Pinpoint the cell where the given text exists, returning its (x, y) midpoint coordinate. 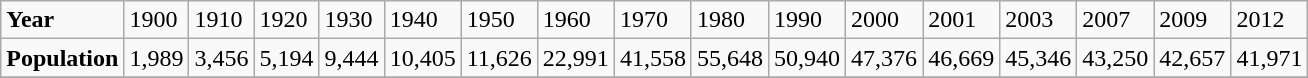
2000 (884, 20)
55,648 (730, 58)
3,456 (222, 58)
1920 (286, 20)
47,376 (884, 58)
9,444 (352, 58)
1940 (422, 20)
1,989 (156, 58)
42,657 (1192, 58)
Year (62, 20)
45,346 (1038, 58)
2012 (1270, 20)
2007 (1116, 20)
41,558 (652, 58)
2003 (1038, 20)
10,405 (422, 58)
1910 (222, 20)
1990 (808, 20)
41,971 (1270, 58)
1980 (730, 20)
2001 (962, 20)
11,626 (499, 58)
Population (62, 58)
1900 (156, 20)
1930 (352, 20)
5,194 (286, 58)
2009 (1192, 20)
50,940 (808, 58)
22,991 (576, 58)
46,669 (962, 58)
43,250 (1116, 58)
1960 (576, 20)
1970 (652, 20)
1950 (499, 20)
